Identify which cell holds the provided text, then report its [X, Y] central coordinate. 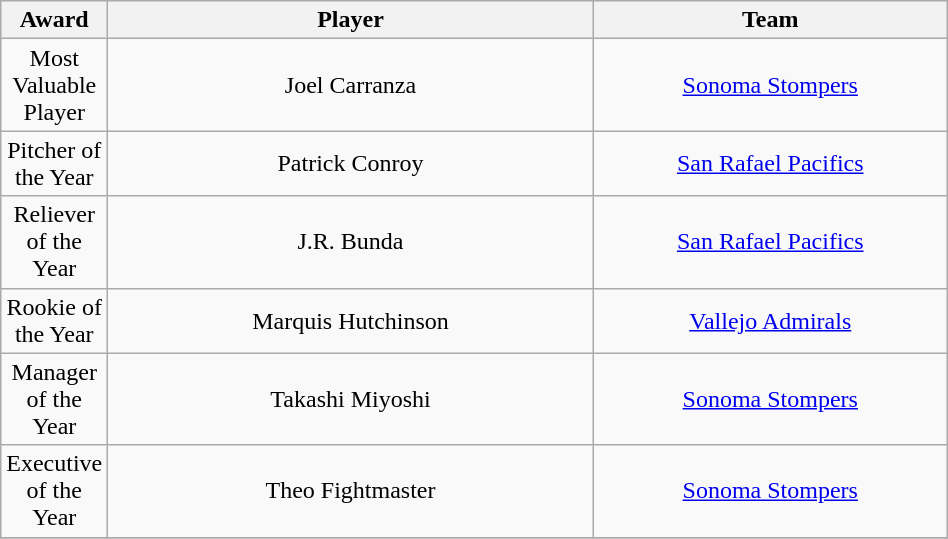
Marquis Hutchinson [350, 320]
Takashi Miyoshi [350, 399]
Team [770, 20]
Rookie of the Year [54, 320]
Award [54, 20]
Most Valuable Player [54, 85]
Executive of the Year [54, 491]
J.R. Bunda [350, 242]
Patrick Conroy [350, 164]
Pitcher of the Year [54, 164]
Theo Fightmaster [350, 491]
Player [350, 20]
Vallejo Admirals [770, 320]
Manager of the Year [54, 399]
Reliever of the Year [54, 242]
Joel Carranza [350, 85]
